Search for the cell housing the specified text and yield its (X, Y) center coordinate. 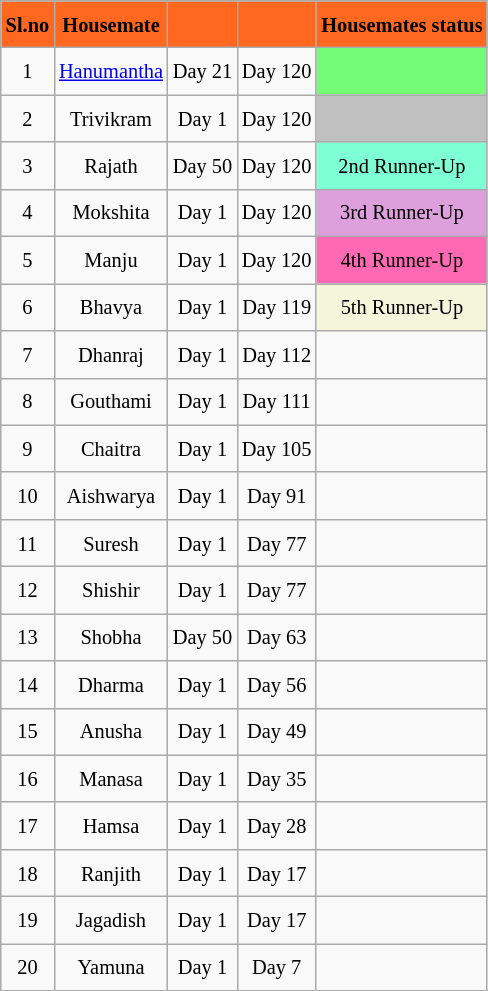
Yamuna (111, 966)
Rajath (111, 166)
Day 21 (202, 72)
Shobha (111, 636)
Day 56 (276, 684)
10 (28, 496)
Trivikram (111, 118)
Chaitra (111, 448)
15 (28, 732)
5 (28, 260)
3rd Runner-Up (402, 212)
11 (28, 542)
Bhavya (111, 306)
Day 111 (276, 402)
Day 112 (276, 354)
Gouthami (111, 402)
19 (28, 920)
9 (28, 448)
Day 28 (276, 826)
Jagadish (111, 920)
6 (28, 306)
Aishwarya (111, 496)
Manasa (111, 778)
3 (28, 166)
8 (28, 402)
7 (28, 354)
18 (28, 872)
Day 35 (276, 778)
Day 49 (276, 732)
Hamsa (111, 826)
Day 91 (276, 496)
Day 7 (276, 966)
4th Runner-Up (402, 260)
14 (28, 684)
2 (28, 118)
Day 119 (276, 306)
Mokshita (111, 212)
13 (28, 636)
4 (28, 212)
Anusha (111, 732)
12 (28, 590)
Dhanraj (111, 354)
20 (28, 966)
Housemate (111, 24)
Sl.no (28, 24)
Day 105 (276, 448)
2nd Runner-Up (402, 166)
Hanumantha (111, 72)
5th Runner-Up (402, 306)
Day 63 (276, 636)
1 (28, 72)
Housemates status (402, 24)
Ranjith (111, 872)
17 (28, 826)
Shishir (111, 590)
Manju (111, 260)
Suresh (111, 542)
Dharma (111, 684)
16 (28, 778)
